Return the [x, y] coordinate for the center point of the cell that contains the specified text.  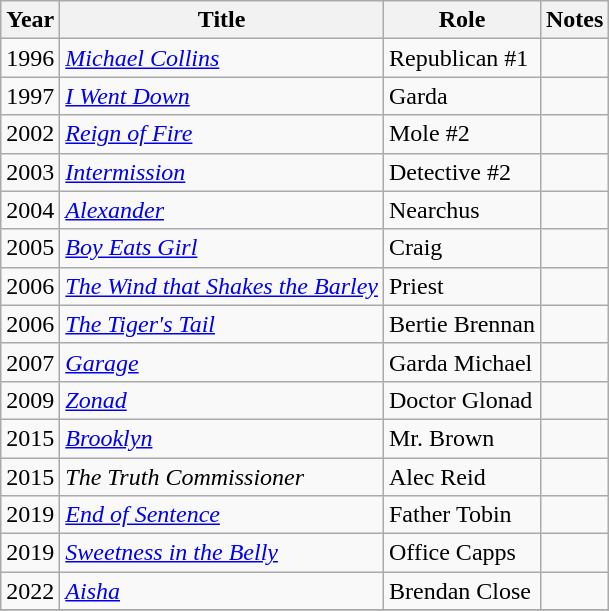
Alec Reid [462, 477]
Notes [574, 20]
The Truth Commissioner [222, 477]
2003 [30, 172]
Garda Michael [462, 362]
2005 [30, 248]
Detective #2 [462, 172]
The Tiger's Tail [222, 324]
I Went Down [222, 96]
Mole #2 [462, 134]
Doctor Glonad [462, 400]
Brooklyn [222, 438]
Title [222, 20]
Mr. Brown [462, 438]
2004 [30, 210]
Year [30, 20]
Nearchus [462, 210]
Zonad [222, 400]
Sweetness in the Belly [222, 553]
Garage [222, 362]
The Wind that Shakes the Barley [222, 286]
Bertie Brennan [462, 324]
Boy Eats Girl [222, 248]
Aisha [222, 591]
Priest [462, 286]
1997 [30, 96]
Republican #1 [462, 58]
Intermission [222, 172]
Michael Collins [222, 58]
Role [462, 20]
2002 [30, 134]
Brendan Close [462, 591]
Reign of Fire [222, 134]
2009 [30, 400]
Garda [462, 96]
Father Tobin [462, 515]
Craig [462, 248]
2022 [30, 591]
2007 [30, 362]
Office Capps [462, 553]
End of Sentence [222, 515]
1996 [30, 58]
Alexander [222, 210]
